Determine the [x, y] coordinate at the center of the cell enclosing the given text.  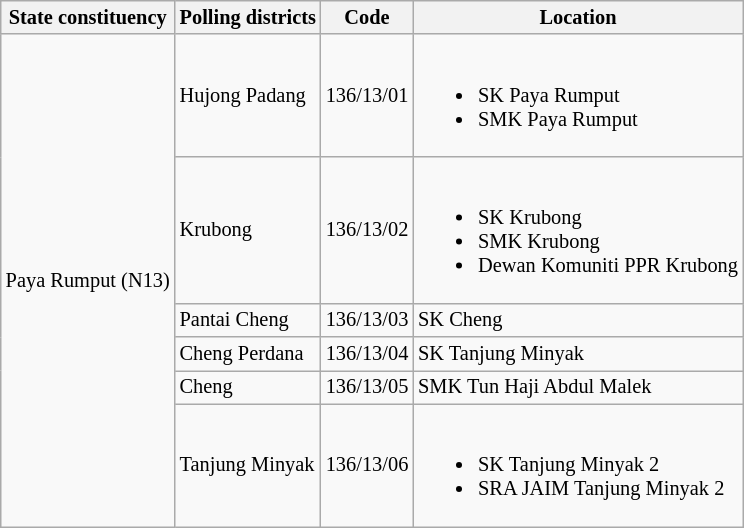
136/13/04 [367, 354]
State constituency [88, 17]
Pantai Cheng [248, 320]
Code [367, 17]
136/13/06 [367, 465]
SK Paya RumputSMK Paya Rumput [578, 95]
SMK Tun Haji Abdul Malek [578, 387]
136/13/02 [367, 229]
136/13/03 [367, 320]
Cheng [248, 387]
Krubong [248, 229]
Polling districts [248, 17]
Hujong Padang [248, 95]
136/13/01 [367, 95]
136/13/05 [367, 387]
SK Tanjung Minyak [578, 354]
Location [578, 17]
Paya Rumput (N13) [88, 280]
SK KrubongSMK KrubongDewan Komuniti PPR Krubong [578, 229]
Tanjung Minyak [248, 465]
Cheng Perdana [248, 354]
SK Cheng [578, 320]
SK Tanjung Minyak 2SRA JAIM Tanjung Minyak 2 [578, 465]
